Output the (x, y) coordinate of the center of the cell containing the given text.  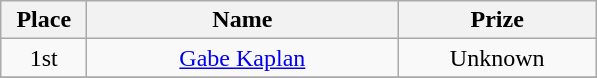
1st (44, 58)
Name (242, 20)
Unknown (498, 58)
Place (44, 20)
Gabe Kaplan (242, 58)
Prize (498, 20)
